Provide the (X, Y) coordinate of the cell's center where the given text is located.  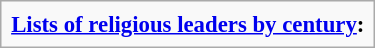
Lists of religious leaders by century: (188, 24)
